Locate the cell with the specified text and output its (X, Y) center coordinate. 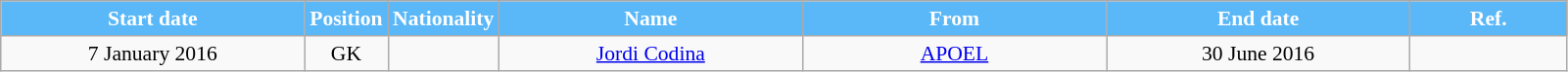
30 June 2016 (1259, 54)
Name (650, 18)
Jordi Codina (650, 54)
Nationality (443, 18)
From (954, 18)
7 January 2016 (153, 54)
APOEL (954, 54)
GK (347, 54)
Ref. (1489, 18)
Start date (153, 18)
Position (347, 18)
End date (1259, 18)
